Determine the [X, Y] coordinate at the center of the cell enclosing the given text.  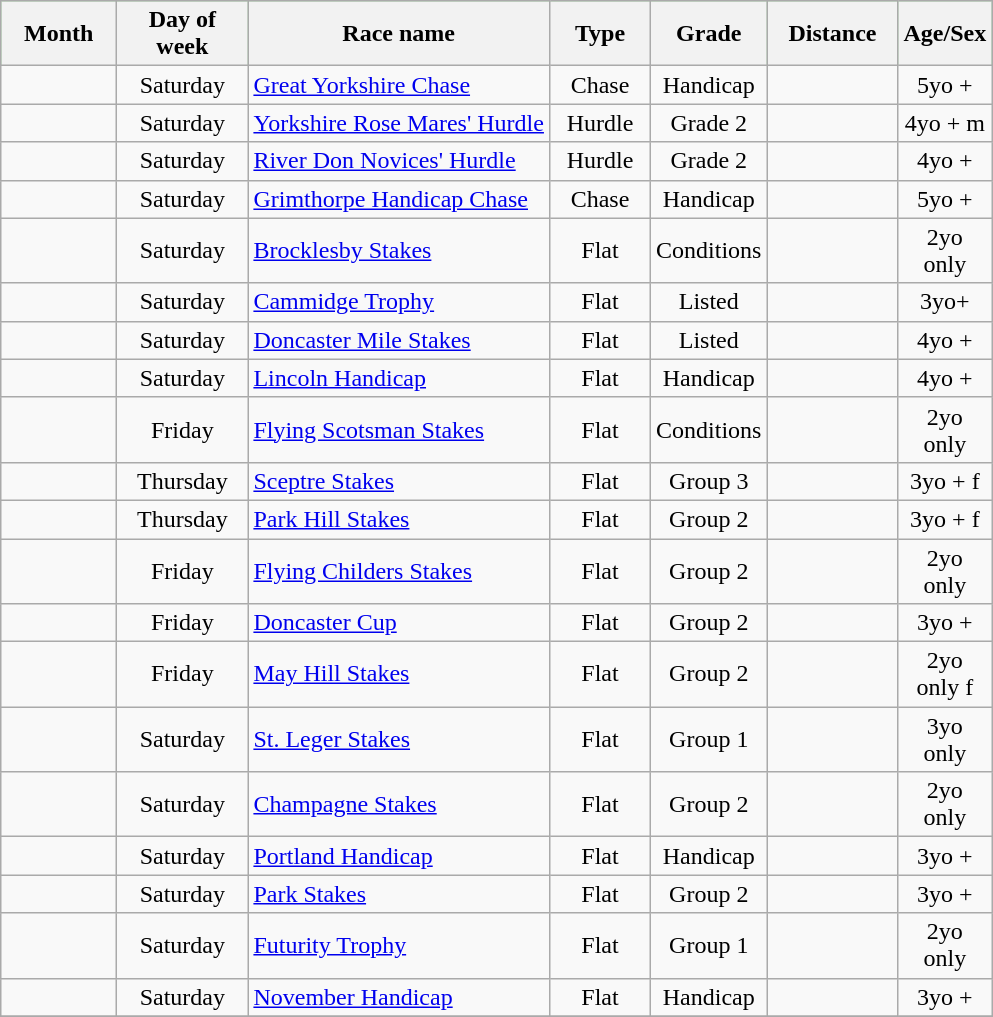
Doncaster Cup [399, 623]
Doncaster Mile Stakes [399, 340]
Cammidge Trophy [399, 302]
St. Leger Stakes [399, 740]
Flying Childers Stakes [399, 570]
4yo + m [945, 123]
Day ofweek [182, 34]
Race name [399, 34]
Lincoln Handicap [399, 378]
Sceptre Stakes [399, 481]
Yorkshire Rose Mares' Hurdle [399, 123]
Grade [709, 34]
Futurity Trophy [399, 946]
Great Yorkshire Chase [399, 85]
Park Hill Stakes [399, 519]
Age/Sex [945, 34]
Grimthorpe Handicap Chase [399, 199]
Champagne Stakes [399, 804]
Portland Handicap [399, 856]
2yo only f [945, 674]
Distance [832, 34]
November Handicap [399, 997]
Park Stakes [399, 894]
3yo+ [945, 302]
River Don Novices' Hurdle [399, 161]
Group 3 [709, 481]
Flying Scotsman Stakes [399, 430]
Type [600, 34]
Brocklesby Stakes [399, 250]
3yo only [945, 740]
May Hill Stakes [399, 674]
Month [59, 34]
